Provide the (X, Y) coordinate of the cell's center where the given text is located.  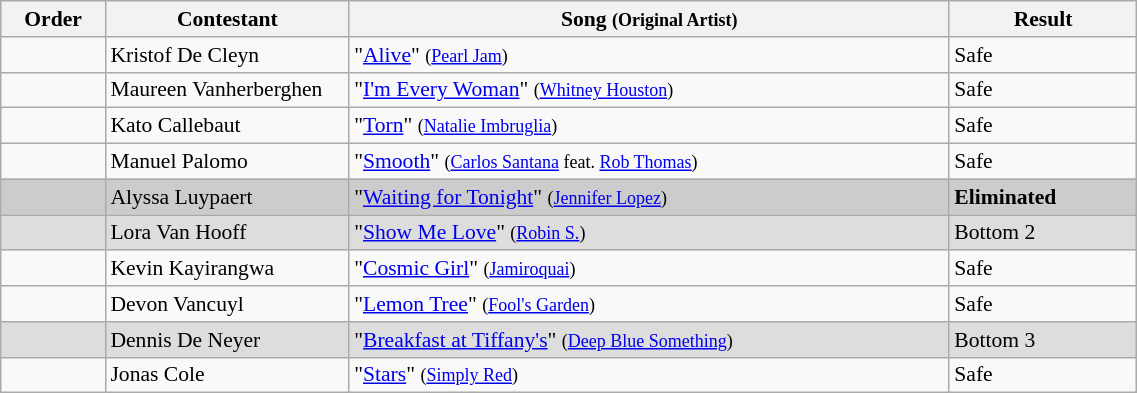
Song (Original Artist) (649, 19)
Eliminated (1043, 197)
Lora Van Hooff (227, 233)
"Breakfast at Tiffany's" (Deep Blue Something) (649, 340)
Result (1043, 19)
"Waiting for Tonight" (Jennifer Lopez) (649, 197)
"I'm Every Woman" (Whitney Houston) (649, 90)
Jonas Cole (227, 375)
"Cosmic Girl" (Jamiroquai) (649, 269)
Alyssa Luypaert (227, 197)
Kevin Kayirangwa (227, 269)
"Alive" (Pearl Jam) (649, 55)
"Stars" (Simply Red) (649, 375)
Dennis De Neyer (227, 340)
Order (54, 19)
Kato Callebaut (227, 126)
Maureen Vanherberghen (227, 90)
"Lemon Tree" (Fool's Garden) (649, 304)
Manuel Palomo (227, 162)
Devon Vancuyl (227, 304)
Contestant (227, 19)
"Smooth" (Carlos Santana feat. Rob Thomas) (649, 162)
Kristof De Cleyn (227, 55)
"Show Me Love" (Robin S.) (649, 233)
Bottom 2 (1043, 233)
"Torn" (Natalie Imbruglia) (649, 126)
Bottom 3 (1043, 340)
